Determine the (X, Y) coordinate at the center of the cell enclosing the given text.  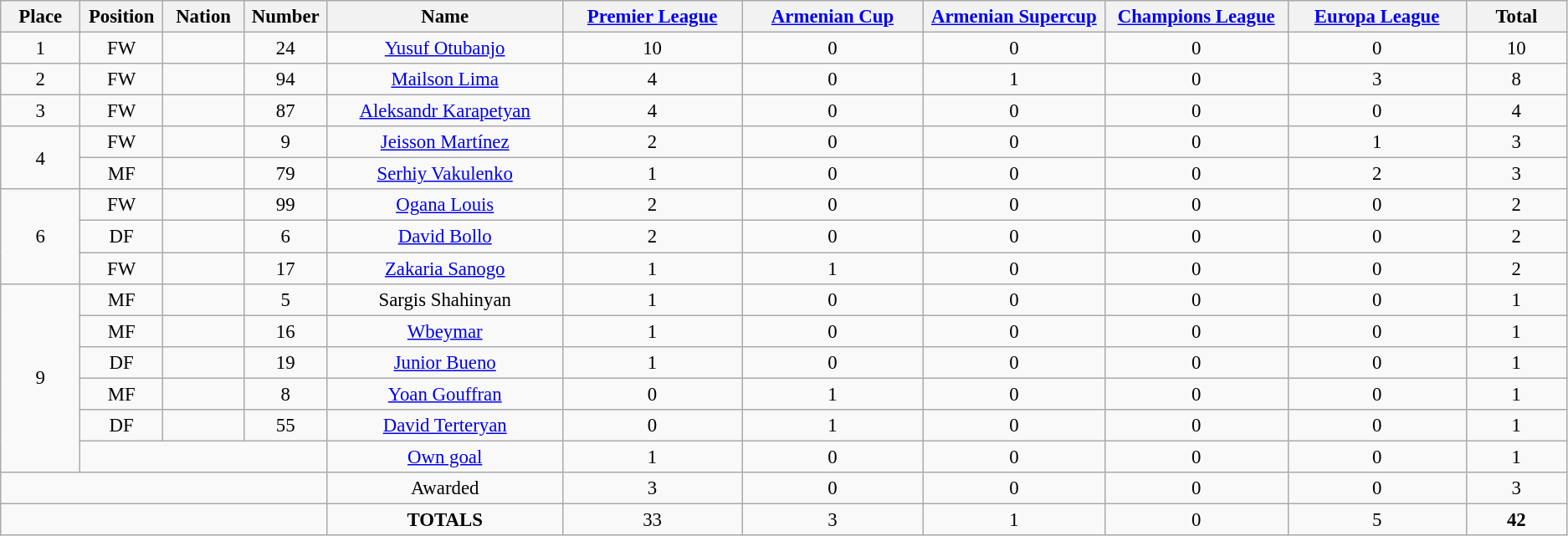
Position (122, 17)
Zakaria Sanogo (445, 268)
Jeisson Martínez (445, 142)
Junior Bueno (445, 362)
Nation (204, 17)
Ogana Louis (445, 205)
17 (286, 268)
David Terteryan (445, 426)
87 (286, 111)
Armenian Cup (833, 17)
Aleksandr Karapetyan (445, 111)
Champions League (1196, 17)
Name (445, 17)
79 (286, 174)
Premier League (653, 17)
Yoan Gouffran (445, 394)
24 (286, 48)
Europa League (1377, 17)
Wbeymar (445, 331)
19 (286, 362)
Armenian Supercup (1014, 17)
Own goal (445, 457)
99 (286, 205)
Awarded (445, 488)
16 (286, 331)
Serhiy Vakulenko (445, 174)
Number (286, 17)
Sargis Shahinyan (445, 299)
Yusuf Otubanjo (445, 48)
Place (40, 17)
David Bollo (445, 237)
33 (653, 519)
55 (286, 426)
94 (286, 79)
TOTALS (445, 519)
Total (1516, 17)
Mailson Lima (445, 79)
42 (1516, 519)
